From the cell containing the given text, extract its center point as [X, Y] coordinate. 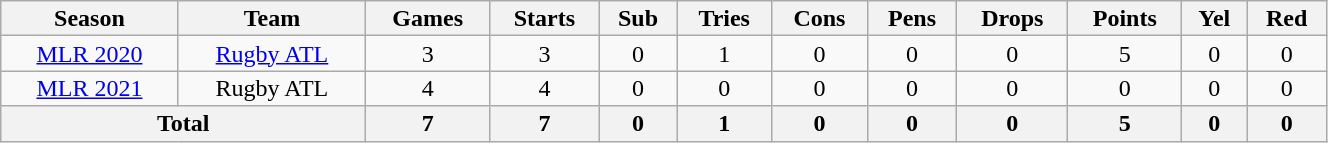
Points [1125, 18]
Pens [912, 18]
MLR 2020 [90, 54]
Red [1287, 18]
Sub [638, 18]
Total [184, 124]
Season [90, 18]
Team [272, 18]
Games [428, 18]
Yel [1214, 18]
Cons [820, 18]
MLR 2021 [90, 88]
Tries [724, 18]
Drops [1012, 18]
Starts [545, 18]
